Return the [x, y] coordinate for the center point of the cell that contains the specified text.  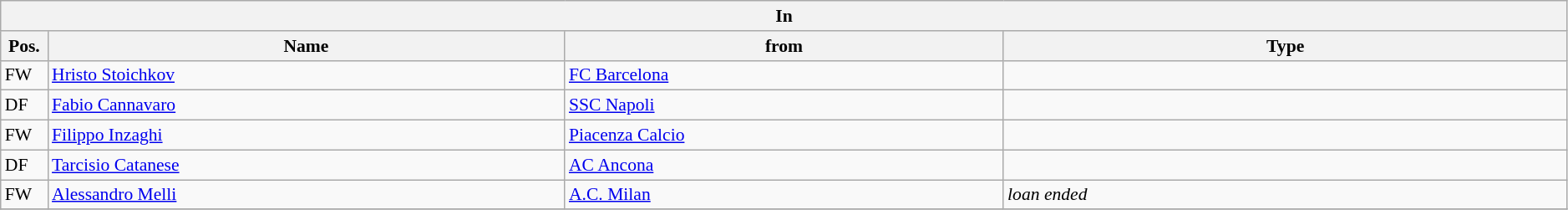
In [784, 16]
from [784, 46]
Piacenza Calcio [784, 136]
Fabio Cannavaro [306, 105]
Type [1285, 46]
Filippo Inzaghi [306, 136]
Hristo Stoichkov [306, 75]
A.C. Milan [784, 195]
loan ended [1285, 195]
AC Ancona [784, 165]
Tarcisio Catanese [306, 165]
Pos. [24, 46]
SSC Napoli [784, 105]
FC Barcelona [784, 75]
Alessandro Melli [306, 195]
Name [306, 46]
